Scan for the cell matching the given text and deliver its [x, y] coordinate at center. 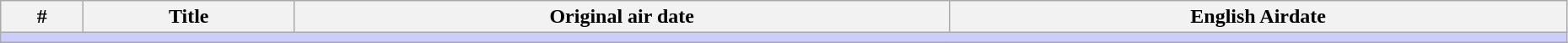
Original air date [622, 17]
English Airdate [1258, 17]
Title [189, 17]
# [42, 17]
